Provide the [x, y] coordinate of the cell's center where the given text is located.  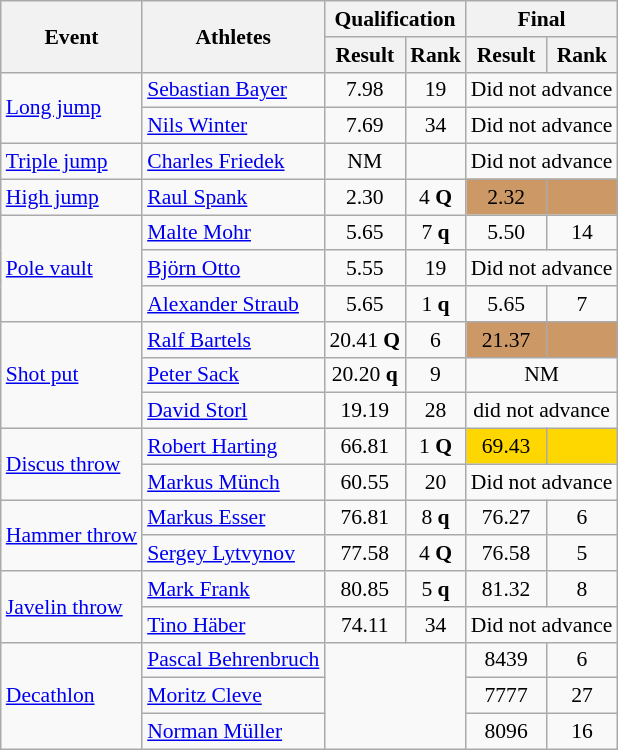
Markus Esser [233, 518]
8 q [436, 518]
David Storl [233, 411]
7777 [506, 696]
5 [582, 554]
Triple jump [72, 162]
74.11 [364, 625]
2.32 [506, 197]
Athletes [233, 36]
66.81 [364, 447]
Charles Friedek [233, 162]
21.37 [506, 340]
1 q [436, 304]
76.58 [506, 554]
Discus throw [72, 464]
69.43 [506, 447]
Björn Otto [233, 269]
Long jump [72, 108]
Event [72, 36]
5.50 [506, 233]
Norman Müller [233, 732]
Hammer throw [72, 536]
8439 [506, 660]
16 [582, 732]
9 [436, 375]
14 [582, 233]
76.27 [506, 518]
Alexander Straub [233, 304]
7.98 [364, 90]
7 [582, 304]
5.55 [364, 269]
5 q [436, 589]
28 [436, 411]
8096 [506, 732]
Sergey Lytvynov [233, 554]
High jump [72, 197]
Robert Harting [233, 447]
Qualification [394, 19]
20.41 Q [364, 340]
20 [436, 482]
did not advance [542, 411]
60.55 [364, 482]
2.30 [364, 197]
Shot put [72, 376]
7.69 [364, 126]
Ralf Bartels [233, 340]
81.32 [506, 589]
Markus Münch [233, 482]
19.19 [364, 411]
Final [542, 19]
Tino Häber [233, 625]
20.20 q [364, 375]
Javelin throw [72, 606]
Peter Sack [233, 375]
Raul Spank [233, 197]
Sebastian Bayer [233, 90]
77.58 [364, 554]
Pole vault [72, 268]
1 Q [436, 447]
80.85 [364, 589]
Pascal Behrenbruch [233, 660]
27 [582, 696]
8 [582, 589]
7 q [436, 233]
Mark Frank [233, 589]
76.81 [364, 518]
Nils Winter [233, 126]
Malte Mohr [233, 233]
Moritz Cleve [233, 696]
Decathlon [72, 696]
